Identify which cell holds the provided text, then report its (x, y) central coordinate. 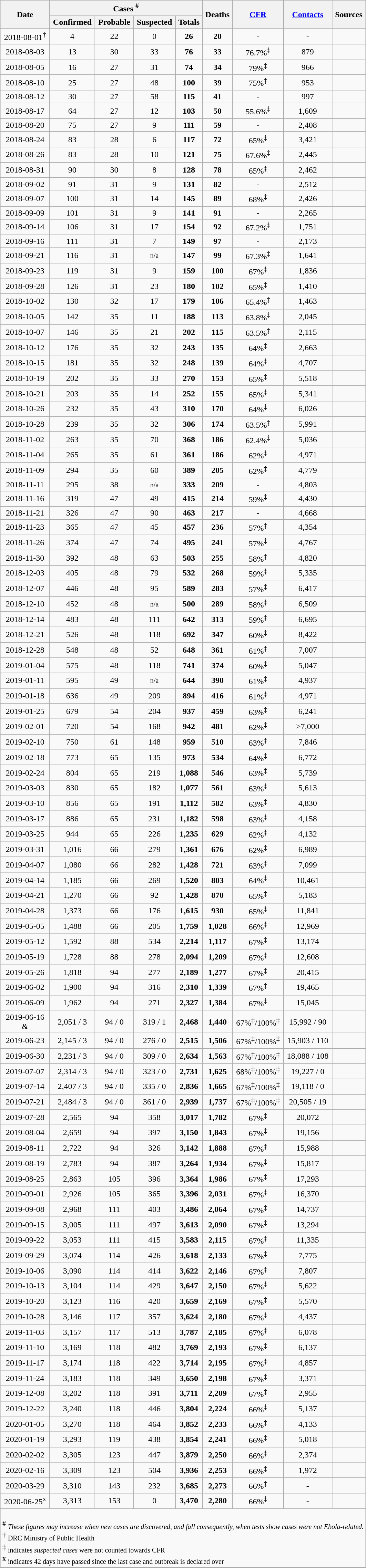
2019-08-04 (25, 1132)
283 (217, 588)
2018-08-17 (25, 111)
2019-03-17 (25, 819)
3,150 (189, 1132)
2018-08-20 (25, 125)
>7,000 (307, 727)
3,685 (189, 1486)
50 (217, 111)
5,036 (307, 439)
349 (154, 1378)
2,250 (217, 1455)
2020-01-19 (25, 1440)
2,863 (72, 1178)
79 (154, 573)
2018-11-26 (25, 543)
155 (217, 393)
2,968 (72, 1209)
1,625 (217, 1071)
3,804 (189, 1409)
2,659 (72, 1132)
7,846 (307, 742)
2018-08-12 (25, 97)
3,364 (189, 1178)
4,132 (307, 834)
720 (72, 727)
2019-05-26 (25, 972)
3,396 (189, 1194)
2018-10-21 (25, 393)
2,045 (307, 317)
1,410 (307, 286)
8,422 (307, 634)
2018-11-23 (25, 527)
12,608 (307, 957)
2019-06-30 (25, 1056)
2019-01-04 (25, 665)
277 (154, 972)
561 (217, 788)
4,430 (307, 499)
2019-01-25 (25, 712)
447 (154, 1455)
179 (189, 302)
2018-12-03 (25, 573)
2,224 (217, 1409)
5,570 (307, 1301)
510 (217, 742)
2,146 (217, 1271)
2,241 (217, 1440)
145 (189, 198)
953 (307, 83)
Totals (189, 22)
648 (189, 650)
2,955 (307, 1393)
3,074 (72, 1256)
2,214 (189, 942)
4,767 (307, 543)
113 (217, 317)
12 (154, 111)
168 (154, 727)
2,484 / 3 (72, 1102)
2,468 (189, 1021)
1,641 (307, 256)
2,185 (217, 1332)
269 (154, 880)
457 (189, 527)
1,209 (217, 957)
3,421 (307, 139)
2,310 (189, 988)
154 (189, 227)
76 (189, 52)
2,198 (217, 1378)
2018-10-19 (25, 378)
2,189 (189, 972)
22 (114, 37)
2018-10-15 (25, 363)
3,053 (72, 1240)
16,370 (307, 1194)
2,173 (307, 241)
217 (217, 513)
532 (189, 573)
181 (72, 363)
3,104 (72, 1286)
2,145 / 3 (72, 1041)
741 (189, 665)
4,354 (307, 527)
Cases # (126, 8)
1,962 (72, 1003)
255 (217, 558)
463 (189, 513)
392 (72, 558)
67.2%‡ (258, 227)
1,934 (217, 1163)
546 (217, 773)
76.7%‡ (258, 52)
5,341 (307, 393)
20,505 / 19 (307, 1102)
1,361 (189, 849)
2,327 (189, 1003)
41 (217, 97)
6,695 (307, 619)
2,233 (217, 1424)
3,202 (72, 1393)
2018-10-02 (25, 302)
2019-07-28 (25, 1117)
2,426 (307, 198)
2,731 (189, 1071)
78 (217, 170)
219 (154, 773)
103 (189, 111)
2,836 (189, 1087)
17,293 (307, 1178)
131 (189, 184)
2,515 (189, 1041)
20,415 (307, 972)
4,937 (307, 681)
2,094 (189, 957)
2,462 (307, 170)
1,182 (189, 819)
2,314 / 3 (72, 1071)
1,665 (217, 1087)
438 (154, 1440)
139 (217, 363)
Date (25, 14)
1,112 (189, 803)
396 (154, 1178)
Deaths (217, 14)
55.6%‡ (258, 111)
3,293 (72, 1440)
1,080 (72, 864)
241 (217, 543)
310 (189, 409)
15,988 (307, 1148)
548 (72, 650)
3,711 (189, 1393)
1,077 (189, 788)
347 (217, 634)
174 (217, 424)
942 (189, 727)
387 (154, 1163)
188 (189, 317)
Confirmed (72, 22)
2018-08-10 (25, 83)
59 (217, 125)
830 (72, 788)
856 (72, 803)
2020-01-05 (25, 1424)
2019-12-08 (25, 1393)
1,384 (217, 1003)
271 (154, 1003)
894 (189, 696)
2019-11-10 (25, 1347)
2018-08-31 (25, 170)
3,146 (72, 1317)
361 / 0 (154, 1102)
67.3%‡ (258, 256)
2019-02-24 (25, 773)
2,722 (72, 1148)
2,195 (217, 1363)
1,185 (72, 880)
10 (154, 155)
2019-09-08 (25, 1209)
1,463 (307, 302)
7 (154, 241)
2019-11-24 (25, 1378)
629 (217, 834)
2,374 (307, 1455)
11 (154, 317)
276 / 0 (154, 1041)
1,818 (72, 972)
397 (154, 1132)
1,609 (307, 111)
143 (114, 1486)
3,583 (189, 1240)
263 (72, 439)
309 / 0 (154, 1056)
389 (189, 470)
11,335 (307, 1240)
7,775 (307, 1256)
21 (154, 332)
2019-10-13 (25, 1286)
357 (154, 1317)
3,714 (189, 1363)
2,090 (217, 1225)
1,440 (217, 1021)
2,663 (307, 348)
4,830 (307, 803)
879 (307, 52)
13,294 (307, 1225)
2,408 (307, 125)
319 (72, 499)
19,465 (307, 988)
803 (217, 880)
2019-05-05 (25, 926)
1,235 (189, 834)
19,227 / 0 (307, 1071)
2,064 (217, 1209)
97 (217, 241)
3,659 (189, 1301)
2,169 (217, 1301)
3,854 (189, 1440)
2019-09-01 (25, 1194)
1,373 (72, 911)
2019-08-25 (25, 1178)
15,992 / 90 (307, 1021)
279 (154, 849)
2,180 (217, 1317)
1,900 (72, 988)
2,445 (307, 155)
6,417 (307, 588)
142 (72, 317)
6,509 (307, 604)
313 (217, 619)
358 (154, 1117)
68%‡ (258, 198)
589 (189, 588)
459 (217, 712)
6,989 (307, 849)
146 (72, 332)
2019-09-29 (25, 1256)
26 (189, 37)
70 (154, 439)
391 (154, 1393)
2019-01-18 (25, 696)
2,407 / 3 (72, 1087)
4,779 (307, 470)
6,078 (307, 1332)
7,007 (307, 650)
64 (72, 111)
1,028 (217, 926)
6,241 (307, 712)
414 (154, 1271)
2,512 (307, 184)
126 (72, 286)
420 (154, 1301)
3,090 (72, 1271)
1,836 (307, 271)
1,339 (217, 988)
3,622 (189, 1271)
2019-10-20 (25, 1301)
3,264 (189, 1163)
63.8%‡ (258, 317)
6,026 (307, 409)
422 (154, 1363)
500 (189, 604)
236 (217, 527)
2018-11-09 (25, 470)
180 (189, 286)
2,133 (217, 1256)
2018-08-01† (25, 37)
2018-10-26 (25, 409)
636 (72, 696)
15,903 / 110 (307, 1041)
18,088 / 108 (307, 1056)
3,624 (189, 1317)
121 (189, 155)
68%‡/100%‡ (258, 1071)
4,437 (307, 1317)
1,615 (189, 911)
Contacts (307, 14)
642 (189, 619)
148 (154, 742)
5,518 (307, 378)
2018-10-05 (25, 317)
2019-12-22 (25, 1409)
2,565 (72, 1117)
997 (307, 97)
2018-12-14 (25, 619)
3,371 (307, 1378)
2,231 / 3 (72, 1056)
2018-09-09 (25, 213)
82 (217, 184)
13,174 (307, 942)
2019-03-10 (25, 803)
2019-10-28 (25, 1317)
4,668 (307, 513)
6 (154, 139)
204 (154, 712)
214 (217, 499)
6,137 (307, 1347)
526 (72, 634)
243 (189, 348)
268 (217, 573)
270 (189, 378)
3,017 (189, 1117)
45 (154, 527)
3,309 (72, 1471)
2018-09-02 (25, 184)
2019-06-09 (25, 1003)
2019-07-21 (25, 1102)
644 (189, 681)
1,088 (189, 773)
101 (72, 213)
2,253 (217, 1471)
3,852 (189, 1424)
323 / 0 (154, 1071)
239 (72, 424)
1,759 (189, 926)
429 (154, 1286)
7,807 (307, 1271)
2018-11-30 (25, 558)
930 (217, 911)
203 (72, 393)
3,769 (189, 1347)
483 (72, 619)
2018-08-05 (25, 67)
149 (189, 241)
2019-02-10 (25, 742)
Probable (114, 22)
2,150 (217, 1286)
20,072 (307, 1117)
6,772 (307, 758)
2019-05-19 (25, 957)
1,016 (72, 849)
2,783 (72, 1163)
2,031 (217, 1194)
1,270 (72, 895)
95 (154, 588)
20 (217, 37)
2018-09-07 (25, 198)
3,613 (189, 1225)
3,618 (189, 1256)
2019-02-18 (25, 758)
4,707 (307, 363)
5,018 (307, 1440)
63 (154, 558)
2019-10-06 (25, 1271)
2019-02-01 (25, 727)
294 (72, 470)
2,273 (217, 1486)
231 (154, 819)
19,156 (307, 1132)
5,047 (307, 665)
2019-07-14 (25, 1087)
5,335 (307, 573)
12,969 (307, 926)
38 (114, 485)
2020-02-16 (25, 1471)
2018-12-07 (25, 588)
2019-08-11 (25, 1148)
2018-11-11 (25, 485)
316 (154, 988)
3,879 (189, 1455)
598 (217, 819)
405 (72, 573)
1,728 (72, 957)
2018-08-03 (25, 52)
58 (154, 97)
159 (189, 271)
1,782 (217, 1117)
4,803 (307, 485)
2,634 (189, 1056)
3,005 (72, 1225)
13 (72, 52)
141 (189, 213)
3,647 (189, 1286)
4,820 (307, 558)
14,737 (307, 1209)
2018-08-24 (25, 139)
3,183 (72, 1378)
416 (217, 696)
937 (189, 712)
482 (154, 1347)
3,123 (72, 1301)
15,045 (307, 1003)
1,986 (217, 1178)
804 (72, 773)
191 (154, 803)
2018-09-28 (25, 286)
1,563 (217, 1056)
75%‡ (258, 83)
582 (217, 803)
5,622 (307, 1286)
1,117 (217, 942)
1,888 (217, 1148)
1,843 (217, 1132)
2018-12-10 (25, 604)
16 (72, 67)
2018-12-21 (25, 634)
1,506 (217, 1041)
368 (189, 439)
3,787 (189, 1332)
34 (217, 67)
2019-09-15 (25, 1225)
2018-10-28 (25, 424)
773 (72, 758)
2,280 (217, 1501)
2020-03-29 (25, 1486)
3,486 (189, 1209)
750 (72, 742)
226 (154, 834)
282 (154, 864)
43 (154, 409)
3,313 (72, 1501)
89 (217, 198)
170 (217, 409)
3,240 (72, 1409)
3,270 (72, 1424)
2019-06-02 (25, 988)
2018-11-02 (25, 439)
452 (72, 604)
390 (217, 681)
19,118 / 0 (307, 1087)
2018-11-16 (25, 499)
503 (189, 558)
4 (72, 37)
2019-06-23 (25, 1041)
2019-11-17 (25, 1363)
10,461 (307, 880)
595 (72, 681)
333 (189, 485)
248 (189, 363)
278 (154, 957)
52 (154, 650)
1,520 (189, 880)
464 (154, 1424)
3,470 (189, 1501)
973 (189, 758)
1,751 (307, 227)
2019-03-31 (25, 849)
2019-11-03 (25, 1332)
504 (154, 1471)
99 (217, 256)
7,099 (307, 864)
5,991 (307, 424)
2,939 (189, 1102)
1,592 (72, 942)
3,650 (189, 1378)
679 (72, 712)
8 (154, 170)
5,739 (307, 773)
3,936 (189, 1471)
2018-11-21 (25, 513)
147 (189, 256)
1,488 (72, 926)
3,305 (72, 1455)
2019-08-19 (25, 1163)
966 (307, 67)
2019-04-07 (25, 864)
2019-03-25 (25, 834)
2018-10-12 (25, 348)
2019-05-12 (25, 942)
3,174 (72, 1363)
1,972 (307, 1471)
513 (154, 1332)
5,137 (307, 1409)
306 (189, 424)
3,310 (72, 1486)
79%‡ (258, 67)
2,051 / 3 (72, 1021)
2018-09-16 (25, 241)
2,926 (72, 1194)
2018-11-04 (25, 455)
495 (189, 543)
295 (72, 485)
870 (217, 895)
3,169 (72, 1347)
2018-10-07 (25, 332)
Sources (349, 14)
289 (217, 604)
2020-02-02 (25, 1455)
2019-04-28 (25, 911)
5,183 (307, 895)
319 / 1 (154, 1021)
2018-08-26 (25, 155)
2019-04-14 (25, 880)
4,158 (307, 819)
Suspected (154, 22)
65.4%‡ (258, 302)
944 (72, 834)
2019-07-07 (25, 1071)
2018-09-21 (25, 256)
182 (154, 788)
4,133 (307, 1424)
102 (217, 286)
2,193 (217, 1347)
265 (72, 455)
5,613 (307, 788)
23 (154, 286)
2020-06-25x (25, 1501)
426 (154, 1256)
4,857 (307, 1363)
11,841 (307, 911)
2018-12-28 (25, 650)
335 / 0 (154, 1087)
886 (72, 819)
2019-09-22 (25, 1240)
692 (189, 634)
721 (217, 864)
2019-03-03 (25, 788)
497 (154, 1225)
2018-09-23 (25, 271)
60 (154, 470)
1,737 (217, 1102)
1,277 (217, 972)
67.6%‡ (258, 155)
252 (189, 393)
3,157 (72, 1332)
130 (72, 302)
676 (217, 849)
2,265 (307, 213)
2019-04-21 (25, 895)
39 (217, 83)
CFR (258, 14)
2,209 (217, 1393)
15,817 (307, 1163)
62.4%‡ (258, 439)
481 (217, 727)
2019-01-11 (25, 681)
25 (72, 83)
3,142 (189, 1148)
2018-09-14 (25, 227)
128 (189, 170)
575 (72, 665)
2019-06-16 & (25, 1021)
959 (189, 742)
72 (217, 139)
403 (154, 1209)
